Return (x, y) of the center of cell containing provided text 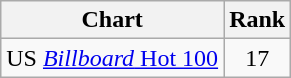
US Billboard Hot 100 (112, 58)
Chart (112, 20)
Rank (258, 20)
17 (258, 58)
